Detect which cell encompasses the target text, then output its [X, Y] center coordinate. 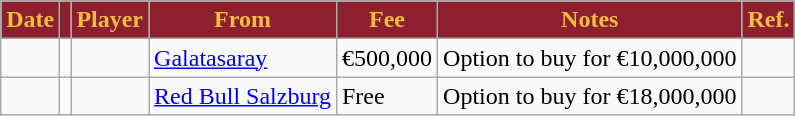
Player [110, 20]
Ref. [768, 20]
€500,000 [386, 58]
Option to buy for €18,000,000 [590, 96]
Free [386, 96]
Red Bull Salzburg [243, 96]
Option to buy for €10,000,000 [590, 58]
Date [30, 20]
Fee [386, 20]
From [243, 20]
Galatasaray [243, 58]
Notes [590, 20]
